Locate the cell with the specified text and output its [x, y] center coordinate. 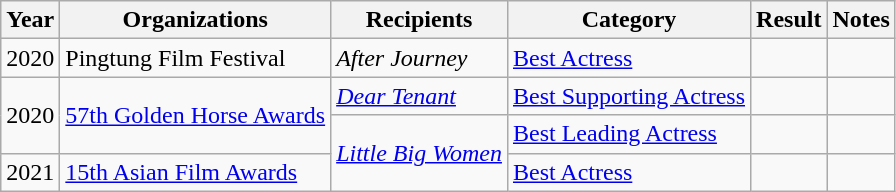
Notes [861, 20]
57th Golden Horse Awards [196, 115]
Best Supporting Actress [628, 96]
Year [30, 20]
Best Leading Actress [628, 134]
Dear Tenant [420, 96]
Organizations [196, 20]
Little Big Women [420, 153]
15th Asian Film Awards [196, 172]
After Journey [420, 58]
Category [628, 20]
Result [789, 20]
Pingtung Film Festival [196, 58]
Recipients [420, 20]
2021 [30, 172]
